For the text-containing cell, return its midpoint in [x, y] coordinate format. 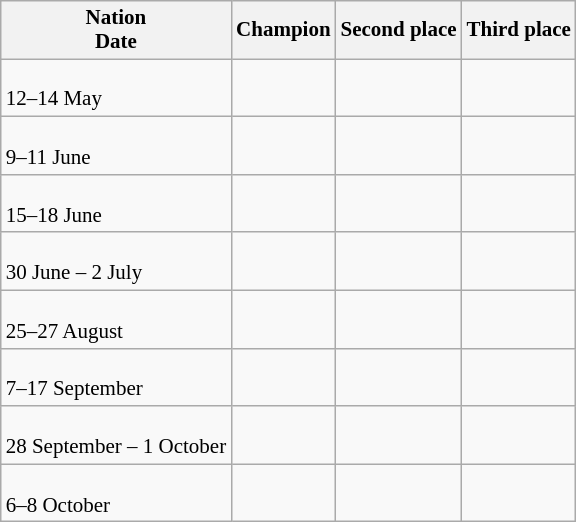
12–14 May [116, 88]
Third place [519, 30]
Champion [283, 30]
15–18 June [116, 203]
7–17 September [116, 377]
Nation Date [116, 30]
6–8 October [116, 493]
30 June – 2 July [116, 261]
Second place [399, 30]
28 September – 1 October [116, 435]
9–11 June [116, 146]
25–27 August [116, 319]
